Return [X, Y] of the center of cell containing provided text 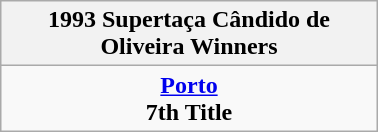
Porto7th Title [189, 98]
1993 Supertaça Cândido de Oliveira Winners [189, 34]
